For the text-containing cell, return its midpoint in (X, Y) coordinate format. 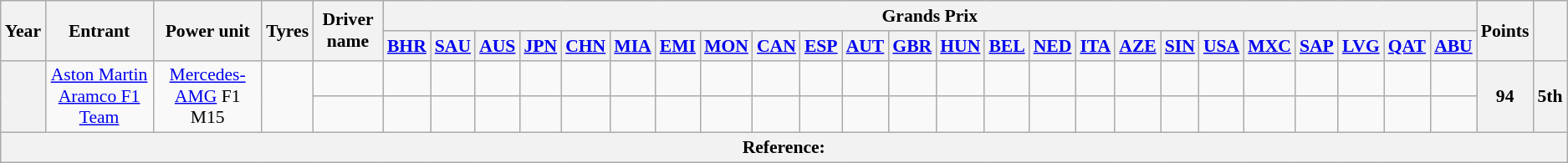
BHR (406, 46)
Year (23, 30)
CAN (776, 46)
Mercedes-AMG F1 M15 (207, 97)
JPN (540, 46)
Grands Prix (930, 16)
NED (1053, 46)
MON (726, 46)
SAU (453, 46)
SAP (1316, 46)
5th (1550, 97)
Points (1505, 30)
USA (1221, 46)
CHN (585, 46)
Power unit (207, 30)
EMI (677, 46)
ESP (821, 46)
GBR (912, 46)
Reference: (784, 148)
BEL (1007, 46)
AUT (866, 46)
HUN (960, 46)
LVG (1361, 46)
QAT (1407, 46)
94 (1505, 97)
MIA (632, 46)
Tyres (288, 30)
SIN (1180, 46)
Aston Martin Aramco F1 Team (99, 97)
AZE (1137, 46)
ABU (1453, 46)
Entrant (99, 30)
AUS (497, 46)
MXC (1269, 46)
ITA (1096, 46)
Driver name (348, 30)
